Locate the cell with the specified text and output its (X, Y) center coordinate. 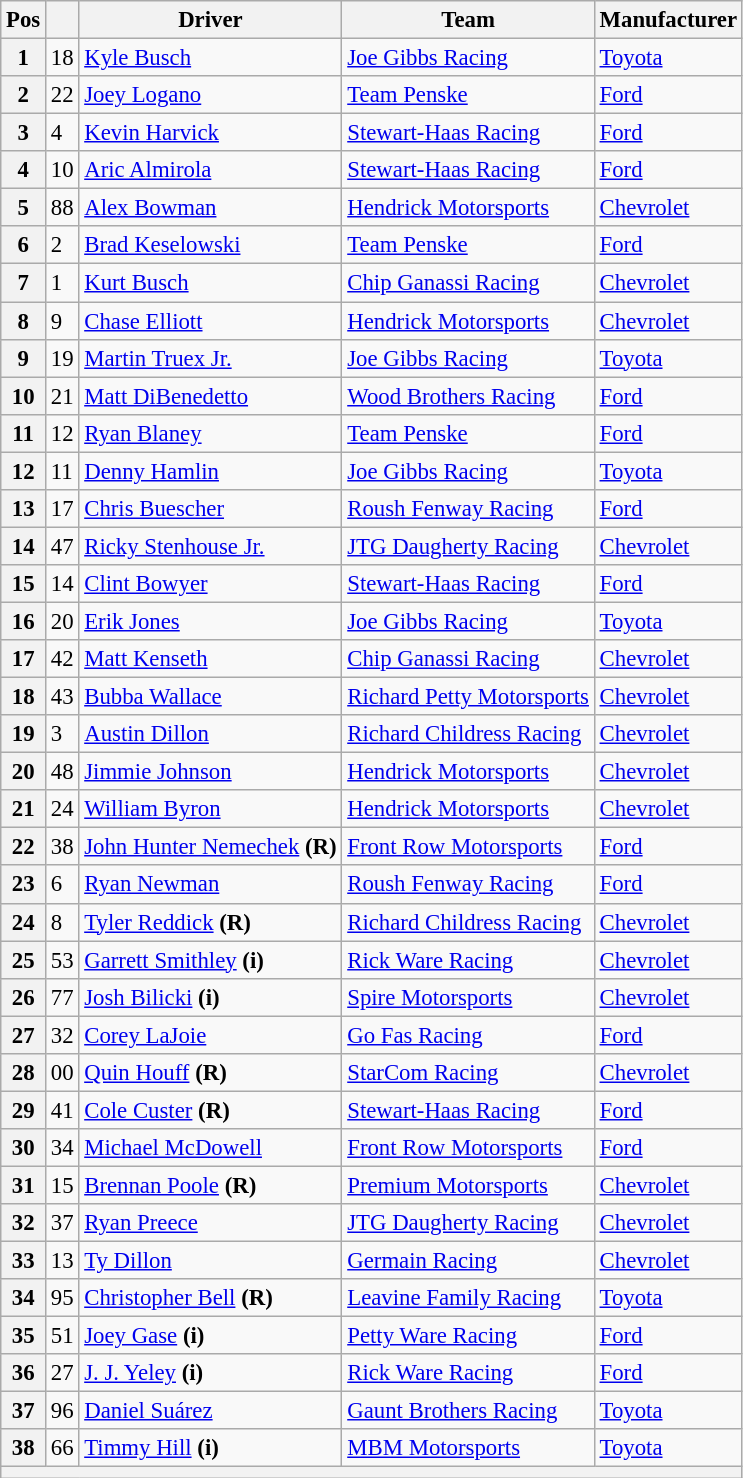
23 (24, 885)
Corey LaJoie (210, 1035)
31 (24, 1185)
Joey Logano (210, 95)
33 (24, 1261)
Chris Buescher (210, 509)
95 (62, 1298)
53 (62, 960)
36 (24, 1373)
Ty Dillon (210, 1261)
Quin Houff (R) (210, 1073)
Matt DiBenedetto (210, 396)
Martin Truex Jr. (210, 358)
00 (62, 1073)
5 (24, 208)
Cole Custer (R) (210, 1110)
43 (62, 697)
MBM Motorsports (468, 1449)
Josh Bilicki (i) (210, 997)
77 (62, 997)
Manufacturer (668, 20)
Matt Kenseth (210, 659)
25 (24, 960)
96 (62, 1411)
Pos (24, 20)
47 (62, 546)
J. J. Yeley (i) (210, 1373)
William Byron (210, 809)
Austin Dillon (210, 734)
Bubba Wallace (210, 697)
51 (62, 1336)
Kyle Busch (210, 58)
Leavine Family Racing (468, 1298)
Alex Bowman (210, 208)
Germain Racing (468, 1261)
35 (24, 1336)
Chase Elliott (210, 321)
Gaunt Brothers Racing (468, 1411)
Denny Hamlin (210, 471)
Aric Almirola (210, 170)
Ryan Preece (210, 1223)
66 (62, 1449)
Ryan Blaney (210, 433)
29 (24, 1110)
StarCom Racing (468, 1073)
Garrett Smithley (i) (210, 960)
Christopher Bell (R) (210, 1298)
Team (468, 20)
Daniel Suárez (210, 1411)
Brennan Poole (R) (210, 1185)
Richard Petty Motorsports (468, 697)
Ryan Newman (210, 885)
Go Fas Racing (468, 1035)
30 (24, 1148)
42 (62, 659)
John Hunter Nemechek (R) (210, 847)
Kurt Busch (210, 283)
Spire Motorsports (468, 997)
48 (62, 772)
28 (24, 1073)
Ricky Stenhouse Jr. (210, 546)
Tyler Reddick (R) (210, 922)
Clint Bowyer (210, 584)
Michael McDowell (210, 1148)
Brad Keselowski (210, 245)
Erik Jones (210, 621)
26 (24, 997)
41 (62, 1110)
Wood Brothers Racing (468, 396)
Premium Motorsports (468, 1185)
Petty Ware Racing (468, 1336)
88 (62, 208)
Kevin Harvick (210, 133)
Joey Gase (i) (210, 1336)
16 (24, 621)
Timmy Hill (i) (210, 1449)
Jimmie Johnson (210, 772)
7 (24, 283)
Driver (210, 20)
